Locate the cell with the specified text and output its [X, Y] center coordinate. 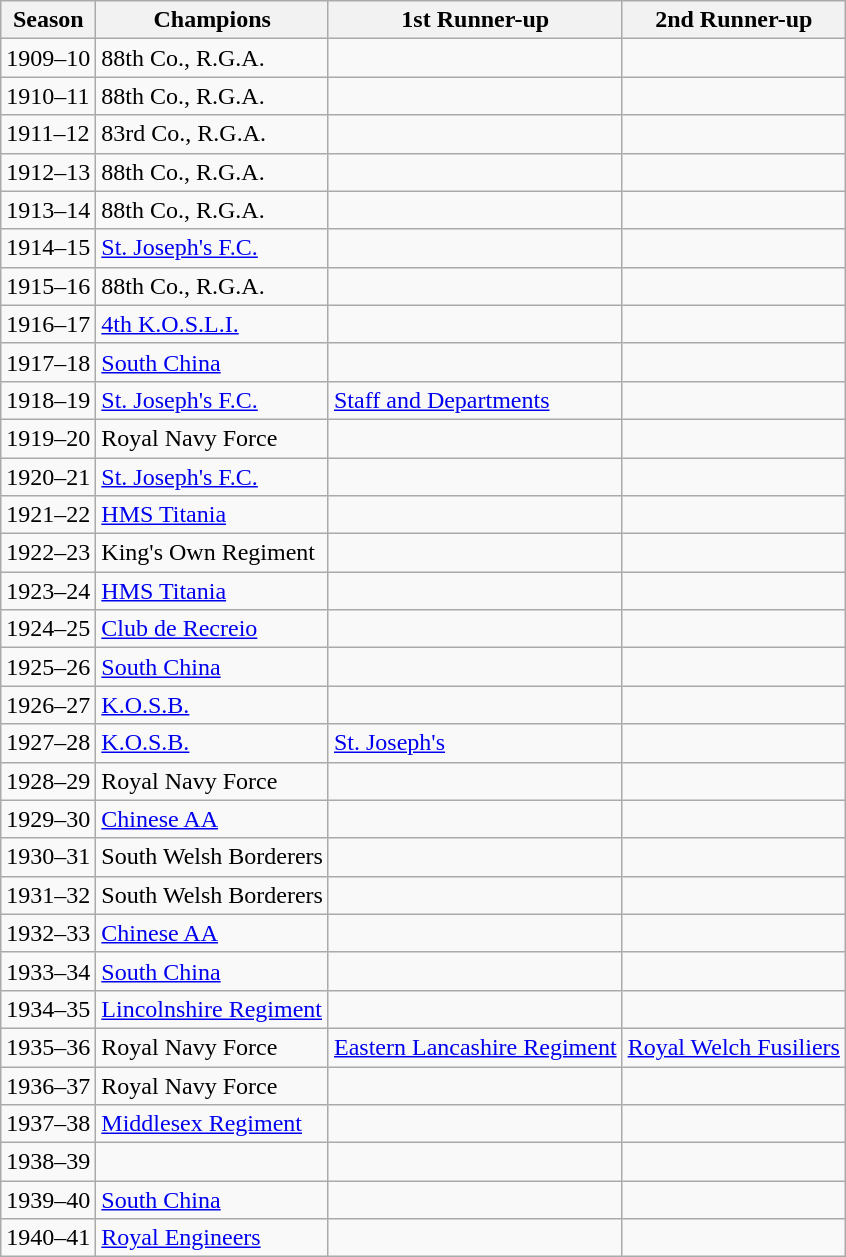
1925–26 [48, 667]
1917–18 [48, 362]
Middlesex Regiment [212, 1124]
1932–33 [48, 933]
1924–25 [48, 629]
1911–12 [48, 134]
83rd Co., R.G.A. [212, 134]
1914–15 [48, 248]
1928–29 [48, 781]
1909–10 [48, 58]
1910–11 [48, 96]
1927–28 [48, 743]
1930–31 [48, 857]
Season [48, 20]
Royal Engineers [212, 1238]
1940–41 [48, 1238]
1936–37 [48, 1085]
1921–22 [48, 515]
1915–16 [48, 286]
1st Runner-up [475, 20]
1935–36 [48, 1047]
1912–13 [48, 172]
1916–17 [48, 324]
King's Own Regiment [212, 553]
Eastern Lancashire Regiment [475, 1047]
1939–40 [48, 1200]
St. Joseph's [475, 743]
1934–35 [48, 1009]
1919–20 [48, 438]
Royal Welch Fusiliers [734, 1047]
Lincolnshire Regiment [212, 1009]
1926–27 [48, 705]
1937–38 [48, 1124]
Staff and Departments [475, 400]
1938–39 [48, 1162]
2nd Runner-up [734, 20]
1923–24 [48, 591]
1929–30 [48, 819]
1913–14 [48, 210]
Club de Recreio [212, 629]
1931–32 [48, 895]
1920–21 [48, 477]
Champions [212, 20]
1922–23 [48, 553]
1933–34 [48, 971]
1918–19 [48, 400]
4th K.O.S.L.I. [212, 324]
